Determine the (X, Y) coordinate at the center of the cell enclosing the given text.  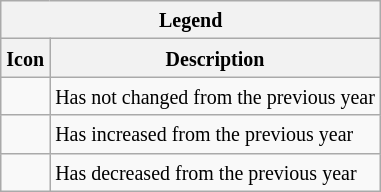
Legend (191, 20)
Has increased from the previous year (216, 134)
Icon (26, 58)
Description (216, 58)
Has decreased from the previous year (216, 172)
Has not changed from the previous year (216, 96)
